Output the (X, Y) coordinate of the center of the cell containing the given text.  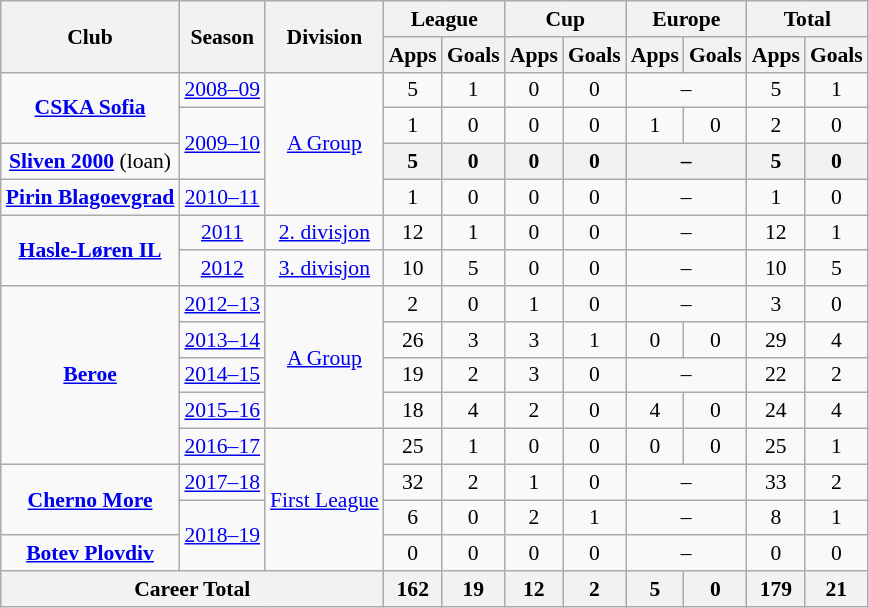
162 (413, 589)
24 (776, 411)
Season (222, 36)
Division (324, 36)
3. divisjon (324, 269)
Sliven 2000 (loan) (90, 162)
Cup (566, 19)
29 (776, 340)
Cherno More (90, 500)
26 (413, 340)
CSKA Sofia (90, 108)
Europe (686, 19)
Career Total (192, 589)
2016–17 (222, 447)
Botev Plovdiv (90, 554)
18 (413, 411)
2017–18 (222, 482)
Hasle-Løren IL (90, 250)
179 (776, 589)
Club (90, 36)
21 (836, 589)
8 (776, 518)
First League (324, 500)
2013–14 (222, 340)
2008–09 (222, 90)
2014–15 (222, 375)
Beroe (90, 375)
Total (808, 19)
League (444, 19)
2009–10 (222, 144)
32 (413, 482)
2012 (222, 269)
2015–16 (222, 411)
2010–11 (222, 197)
2011 (222, 233)
2. divisjon (324, 233)
2012–13 (222, 304)
6 (413, 518)
Pirin Blagoevgrad (90, 197)
2018–19 (222, 536)
33 (776, 482)
22 (776, 375)
